Return (x, y) of the center of cell containing provided text 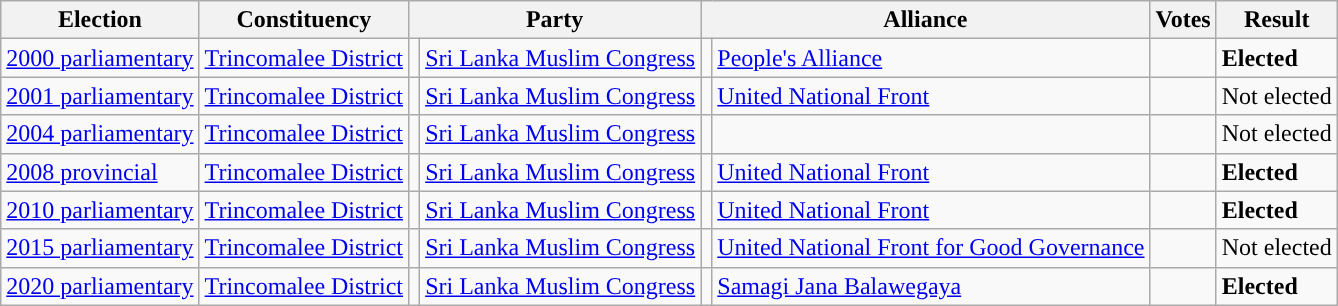
2010 parliamentary (100, 210)
Party (555, 20)
Votes (1183, 20)
Election (100, 20)
People's Alliance (931, 58)
Result (1276, 20)
Samagi Jana Balawegaya (931, 286)
2020 parliamentary (100, 286)
2015 parliamentary (100, 248)
2008 provincial (100, 172)
2001 parliamentary (100, 96)
2000 parliamentary (100, 58)
United National Front for Good Governance (931, 248)
Constituency (304, 20)
2004 parliamentary (100, 134)
Alliance (926, 20)
